Identify which cell holds the provided text, then report its (x, y) central coordinate. 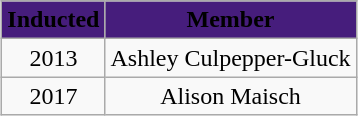
Ashley Culpepper-Gluck (230, 58)
2017 (54, 96)
Member (230, 20)
2013 (54, 58)
Inducted (54, 20)
Alison Maisch (230, 96)
